Pinpoint the cell where the given text exists, returning its (X, Y) midpoint coordinate. 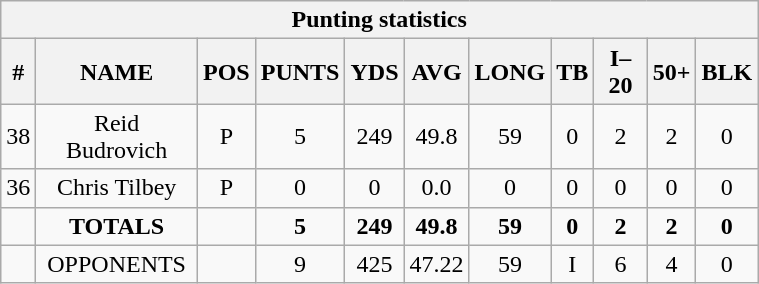
425 (374, 264)
47.22 (436, 264)
PUNTS (300, 72)
# (18, 72)
Reid Budrovich (117, 136)
OPPONENTS (117, 264)
YDS (374, 72)
TOTALS (117, 226)
LONG (510, 72)
0.0 (436, 188)
4 (672, 264)
9 (300, 264)
TB (572, 72)
50+ (672, 72)
38 (18, 136)
Punting statistics (380, 20)
AVG (436, 72)
I (572, 264)
6 (620, 264)
Chris Tilbey (117, 188)
BLK (727, 72)
NAME (117, 72)
I–20 (620, 72)
POS (226, 72)
36 (18, 188)
